Detect which cell encompasses the target text, then output its [x, y] center coordinate. 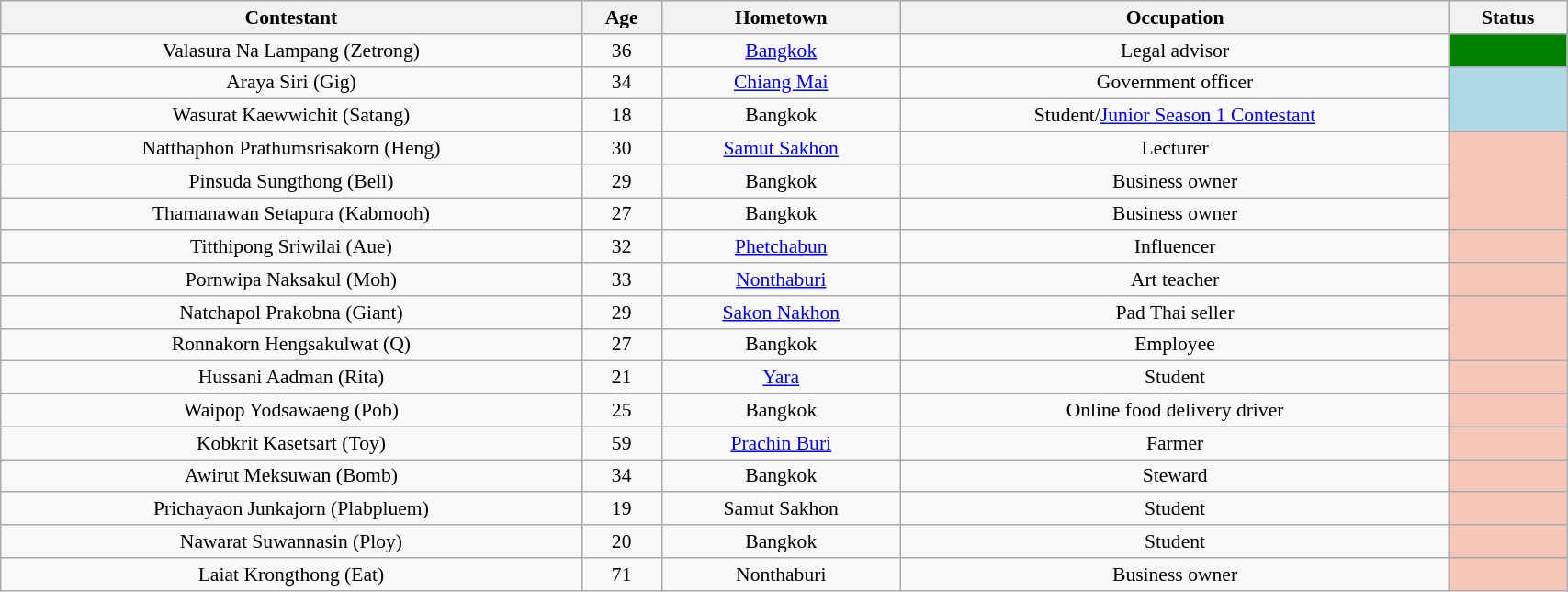
Influencer [1174, 247]
Contestant [291, 17]
Prachin Buri [781, 443]
Online food delivery driver [1174, 411]
30 [621, 149]
Student/Junior Season 1 Contestant [1174, 116]
Legal advisor [1174, 51]
Art teacher [1174, 279]
Hometown [781, 17]
Natthaphon Prathumsrisakorn (Heng) [291, 149]
Pornwipa Naksakul (Moh) [291, 279]
Araya Siri (Gig) [291, 83]
Pinsuda Sungthong (Bell) [291, 181]
Sakon Nakhon [781, 313]
Phetchabun [781, 247]
Government officer [1174, 83]
19 [621, 509]
20 [621, 541]
Titthipong Sriwilai (Aue) [291, 247]
Age [621, 17]
Thamanawan Setapura (Kabmooh) [291, 214]
Hussani Aadman (Rita) [291, 378]
32 [621, 247]
59 [621, 443]
Pad Thai seller [1174, 313]
18 [621, 116]
Kobkrit Kasetsart (Toy) [291, 443]
33 [621, 279]
36 [621, 51]
Laiat Krongthong (Eat) [291, 575]
Farmer [1174, 443]
Yara [781, 378]
Status [1508, 17]
Wasurat Kaewwichit (Satang) [291, 116]
Chiang Mai [781, 83]
Employee [1174, 345]
Steward [1174, 476]
Nawarat Suwannasin (Ploy) [291, 541]
Prichayaon Junkajorn (Plabpluem) [291, 509]
21 [621, 378]
Natchapol Prakobna (Giant) [291, 313]
71 [621, 575]
Waipop Yodsawaeng (Pob) [291, 411]
Valasura Na Lampang (Zetrong) [291, 51]
Ronnakorn Hengsakulwat (Q) [291, 345]
Lecturer [1174, 149]
25 [621, 411]
Occupation [1174, 17]
Awirut Meksuwan (Bomb) [291, 476]
